For the text-containing cell, return its midpoint in [x, y] coordinate format. 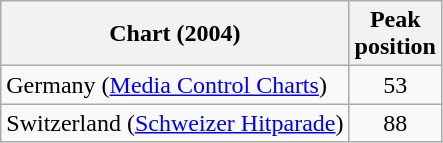
Switzerland (Schweizer Hitparade) [175, 123]
Germany (Media Control Charts) [175, 85]
53 [395, 85]
88 [395, 123]
Peakposition [395, 34]
Chart (2004) [175, 34]
